Search for the cell housing the specified text and yield its [X, Y] center coordinate. 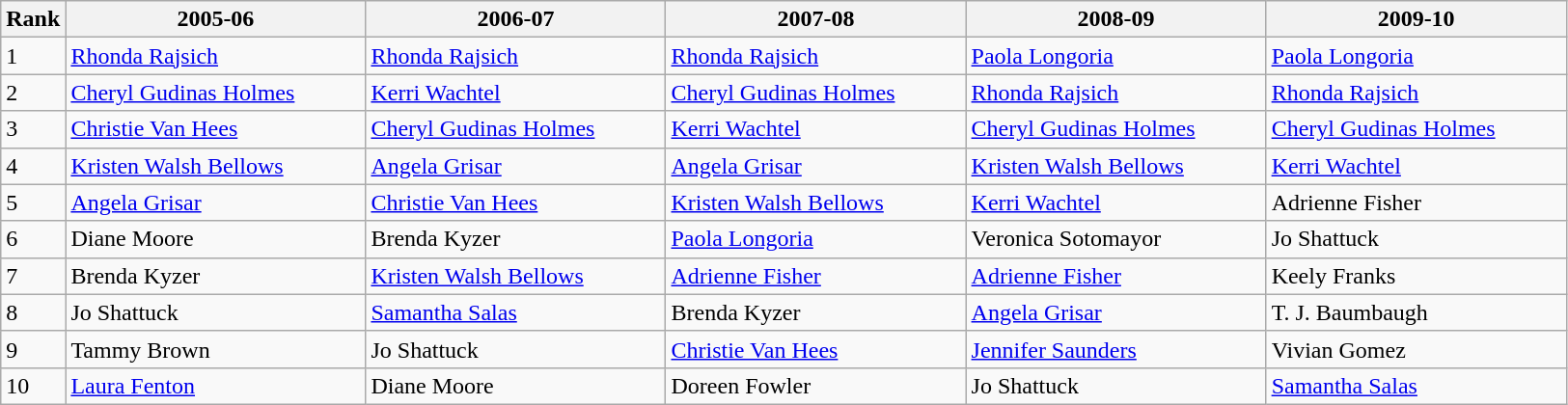
4 [33, 166]
2009-10 [1417, 19]
Vivian Gomez [1417, 349]
10 [33, 386]
Keely Franks [1417, 276]
5 [33, 202]
2006-07 [515, 19]
9 [33, 349]
Laura Fenton [216, 386]
Jennifer Saunders [1115, 349]
2 [33, 93]
2008-09 [1115, 19]
Doreen Fowler [816, 386]
Veronica Sotomayor [1115, 239]
1 [33, 56]
Tammy Brown [216, 349]
2005-06 [216, 19]
Rank [33, 19]
2007-08 [816, 19]
8 [33, 312]
6 [33, 239]
3 [33, 129]
T. J. Baumbaugh [1417, 312]
7 [33, 276]
